Identify which cell holds the provided text, then report its [X, Y] central coordinate. 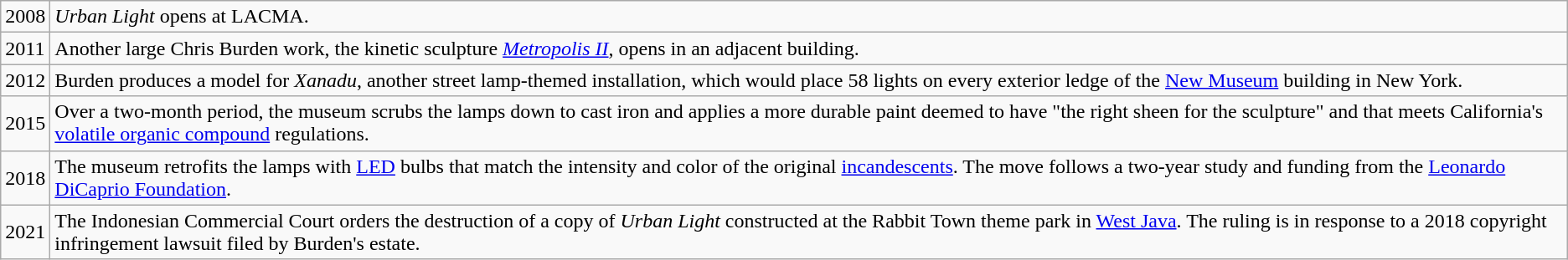
2018 [25, 177]
Another large Chris Burden work, the kinetic sculpture Metropolis II, opens in an adjacent building. [809, 48]
Urban Light opens at LACMA. [809, 17]
2012 [25, 80]
2015 [25, 124]
2011 [25, 48]
2021 [25, 232]
2008 [25, 17]
